Find where the given text appears and provide that cell's center as [x, y] coordinate. 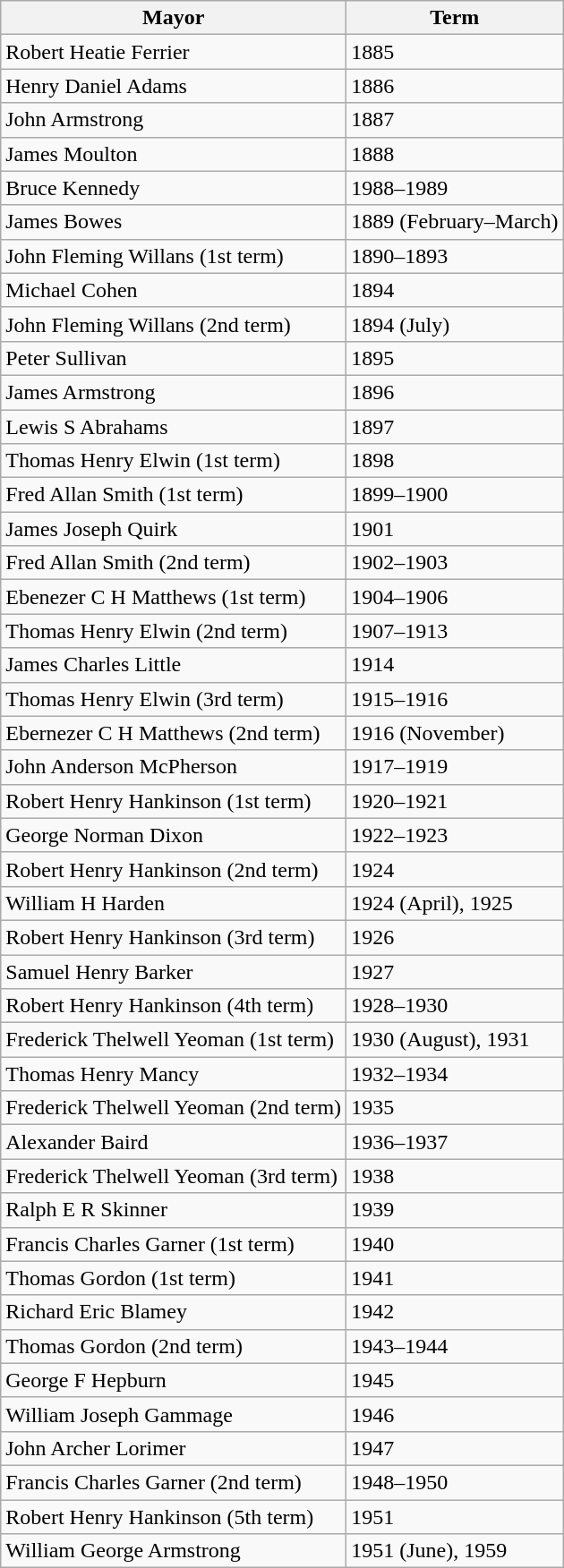
Thomas Henry Elwin (1st term) [174, 461]
Bruce Kennedy [174, 188]
1888 [455, 154]
Francis Charles Garner (1st term) [174, 1244]
1928–1930 [455, 1006]
1920–1921 [455, 801]
1889 (February–March) [455, 222]
1938 [455, 1176]
1894 [455, 290]
Frederick Thelwell Yeoman (2nd term) [174, 1108]
1885 [455, 52]
Henry Daniel Adams [174, 86]
1924 (April), 1925 [455, 903]
1897 [455, 427]
Richard Eric Blamey [174, 1312]
1940 [455, 1244]
Ebenezer C H Matthews (1st term) [174, 597]
James Moulton [174, 154]
1948–1950 [455, 1482]
Thomas Henry Mancy [174, 1074]
1901 [455, 529]
1930 (August), 1931 [455, 1040]
1947 [455, 1448]
John Armstrong [174, 120]
1904–1906 [455, 597]
1951 [455, 1517]
1941 [455, 1278]
1898 [455, 461]
1988–1989 [455, 188]
Frederick Thelwell Yeoman (1st term) [174, 1040]
1922–1923 [455, 835]
Thomas Henry Elwin (2nd term) [174, 631]
Robert Henry Hankinson (5th term) [174, 1517]
1915–1916 [455, 699]
Mayor [174, 18]
Thomas Henry Elwin (3rd term) [174, 699]
Robert Heatie Ferrier [174, 52]
Robert Henry Hankinson (2nd term) [174, 869]
1926 [455, 937]
Francis Charles Garner (2nd term) [174, 1482]
Ebernezer C H Matthews (2nd term) [174, 733]
John Fleming Willans (2nd term) [174, 324]
1890–1893 [455, 256]
1899–1900 [455, 495]
1932–1934 [455, 1074]
John Fleming Willans (1st term) [174, 256]
William H Harden [174, 903]
1886 [455, 86]
1896 [455, 392]
1916 (November) [455, 733]
John Archer Lorimer [174, 1448]
1942 [455, 1312]
1887 [455, 120]
1936–1937 [455, 1142]
James Charles Little [174, 665]
Frederick Thelwell Yeoman (3rd term) [174, 1176]
1951 (June), 1959 [455, 1551]
1943–1944 [455, 1346]
Lewis S Abrahams [174, 427]
Peter Sullivan [174, 358]
Fred Allan Smith (1st term) [174, 495]
Thomas Gordon (1st term) [174, 1278]
1902–1903 [455, 563]
Ralph E R Skinner [174, 1210]
James Armstrong [174, 392]
George Norman Dixon [174, 835]
James Bowes [174, 222]
1907–1913 [455, 631]
Alexander Baird [174, 1142]
William George Armstrong [174, 1551]
1914 [455, 665]
Michael Cohen [174, 290]
1894 (July) [455, 324]
1945 [455, 1380]
George F Hepburn [174, 1380]
Robert Henry Hankinson (3rd term) [174, 937]
1946 [455, 1414]
James Joseph Quirk [174, 529]
Robert Henry Hankinson (1st term) [174, 801]
1935 [455, 1108]
1939 [455, 1210]
1895 [455, 358]
1924 [455, 869]
Fred Allan Smith (2nd term) [174, 563]
1927 [455, 971]
John Anderson McPherson [174, 767]
Robert Henry Hankinson (4th term) [174, 1006]
1917–1919 [455, 767]
Term [455, 18]
William Joseph Gammage [174, 1414]
Samuel Henry Barker [174, 971]
Thomas Gordon (2nd term) [174, 1346]
